For the text-containing cell, return its midpoint in [X, Y] coordinate format. 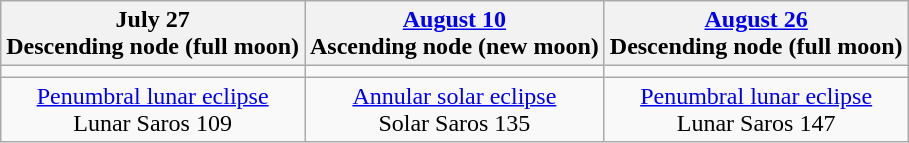
Annular solar eclipseSolar Saros 135 [454, 110]
Penumbral lunar eclipseLunar Saros 147 [756, 110]
August 26Descending node (full moon) [756, 34]
Penumbral lunar eclipseLunar Saros 109 [153, 110]
August 10Ascending node (new moon) [454, 34]
July 27Descending node (full moon) [153, 34]
